Determine the [x, y] coordinate at the center of the cell enclosing the given text.  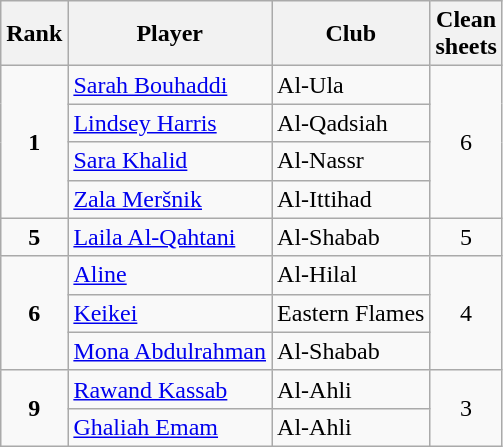
Al-Nassr [351, 161]
Sarah Bouhaddi [170, 85]
Mona Abdulrahman [170, 351]
Rank [34, 34]
Club [351, 34]
Al-Hilal [351, 275]
Eastern Flames [351, 313]
Player [170, 34]
Ghaliah Emam [170, 427]
3 [466, 408]
Al-Qadsiah [351, 123]
Cleansheets [466, 34]
Laila Al-Qahtani [170, 237]
9 [34, 408]
Al-Ittihad [351, 199]
4 [466, 313]
Sara Khalid [170, 161]
Rawand Kassab [170, 389]
1 [34, 142]
Keikei [170, 313]
Aline [170, 275]
Lindsey Harris [170, 123]
Al-Ula [351, 85]
Zala Meršnik [170, 199]
